Find where the given text appears and provide that cell's center as (X, Y) coordinate. 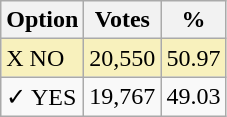
Votes (122, 20)
✓ YES (42, 97)
X NO (42, 58)
% (194, 20)
19,767 (122, 97)
50.97 (194, 58)
Option (42, 20)
20,550 (122, 58)
49.03 (194, 97)
